Extract the [x, y] coordinate from the center of the cell holding the provided text.  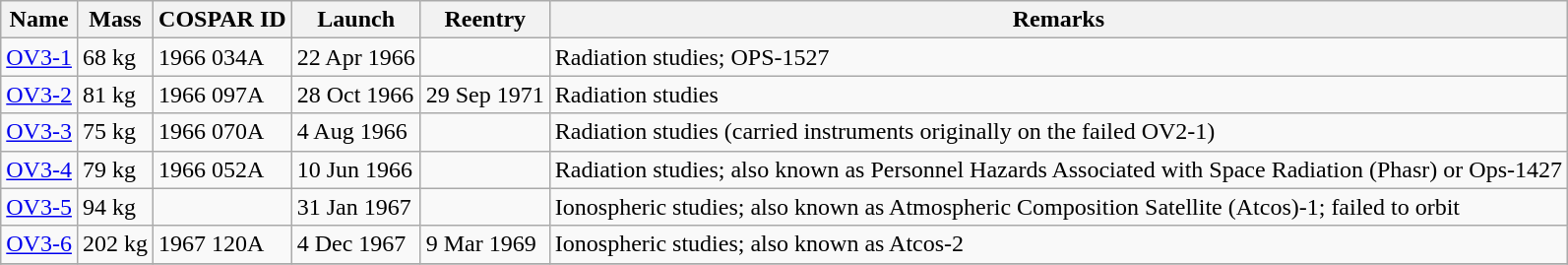
COSPAR ID [222, 20]
1967 120A [222, 244]
Radiation studies (carried instruments originally on the failed OV2-1) [1058, 132]
31 Jan 1967 [356, 207]
OV3-4 [39, 169]
94 kg [114, 207]
OV3-2 [39, 95]
1966 052A [222, 169]
OV3-5 [39, 207]
81 kg [114, 95]
Launch [356, 20]
29 Sep 1971 [484, 95]
Ionospheric studies; also known as Atcos-2 [1058, 244]
75 kg [114, 132]
OV3-6 [39, 244]
Radiation studies; also known as Personnel Hazards Associated with Space Radiation (Phasr) or Ops-1427 [1058, 169]
Mass [114, 20]
10 Jun 1966 [356, 169]
9 Mar 1969 [484, 244]
22 Apr 1966 [356, 57]
202 kg [114, 244]
1966 097A [222, 95]
68 kg [114, 57]
1966 070A [222, 132]
4 Dec 1967 [356, 244]
79 kg [114, 169]
Name [39, 20]
1966 034A [222, 57]
4 Aug 1966 [356, 132]
Radiation studies; OPS-1527 [1058, 57]
OV3-3 [39, 132]
Remarks [1058, 20]
Radiation studies [1058, 95]
OV3-1 [39, 57]
28 Oct 1966 [356, 95]
Reentry [484, 20]
Ionospheric studies; also known as Atmospheric Composition Satellite (Atcos)-1; failed to orbit [1058, 207]
